Determine the (X, Y) coordinate at the center of the cell enclosing the given text.  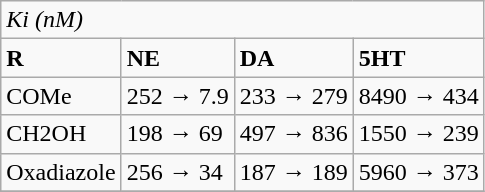
5HT (418, 58)
497 → 836 (294, 134)
Ki (nM) (243, 20)
198 → 69 (178, 134)
Oxadiazole (61, 172)
256 → 34 (178, 172)
1550 → 239 (418, 134)
R (61, 58)
252 → 7.9 (178, 96)
CH2OH (61, 134)
COMe (61, 96)
233 → 279 (294, 96)
DA (294, 58)
5960 → 373 (418, 172)
187 → 189 (294, 172)
NE (178, 58)
8490 → 434 (418, 96)
